Provide the (x, y) coordinate of the cell's center where the given text is located.  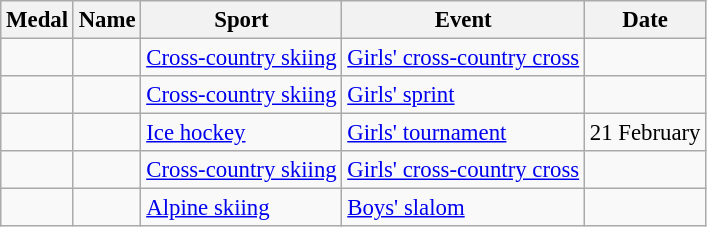
Date (644, 20)
Ice hockey (242, 133)
Boys' slalom (463, 208)
Girls' sprint (463, 95)
Event (463, 20)
21 February (644, 133)
Girls' tournament (463, 133)
Sport (242, 20)
Medal (38, 20)
Alpine skiing (242, 208)
Name (107, 20)
